Provide the (X, Y) coordinate of the cell's center where the given text is located.  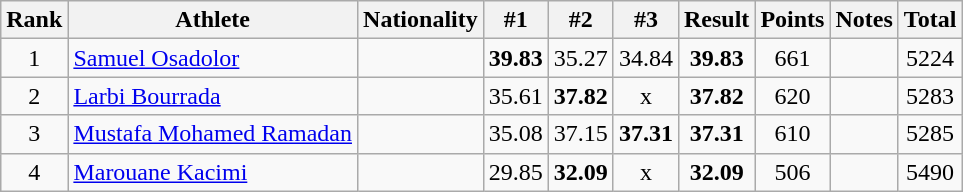
Marouane Kacimi (213, 172)
Nationality (421, 20)
Rank (34, 20)
Larbi Bourrada (213, 96)
35.08 (516, 134)
620 (792, 96)
Total (930, 20)
Athlete (213, 20)
610 (792, 134)
5490 (930, 172)
Mustafa Mohamed Ramadan (213, 134)
#1 (516, 20)
5224 (930, 58)
Points (792, 20)
3 (34, 134)
1 (34, 58)
#2 (580, 20)
661 (792, 58)
506 (792, 172)
35.27 (580, 58)
2 (34, 96)
Notes (864, 20)
5285 (930, 134)
5283 (930, 96)
#3 (646, 20)
35.61 (516, 96)
Result (716, 20)
29.85 (516, 172)
Samuel Osadolor (213, 58)
4 (34, 172)
34.84 (646, 58)
37.15 (580, 134)
